Scan for the cell matching the given text and deliver its (X, Y) coordinate at center. 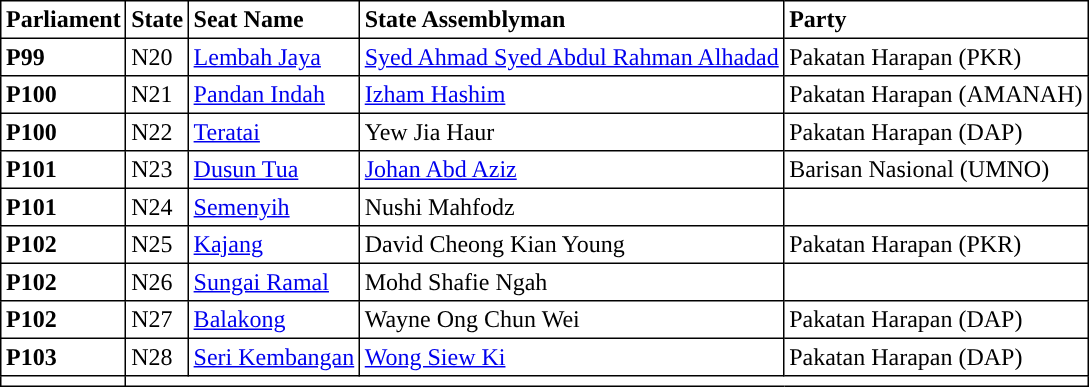
Yew Jia Haur (571, 132)
Syed Ahmad Syed Abdul Rahman Alhadad (571, 57)
N23 (157, 170)
N21 (157, 95)
Johan Abd Aziz (571, 170)
State (157, 20)
N25 (157, 245)
Barisan Nasional (UMNO) (936, 170)
Wayne Ong Chun Wei (571, 320)
Lembah Jaya (274, 57)
Semenyih (274, 207)
Wong Siew Ki (571, 357)
Sungai Ramal (274, 282)
N20 (157, 57)
N27 (157, 320)
N22 (157, 132)
Parliament (64, 20)
P103 (64, 357)
Dusun Tua (274, 170)
N26 (157, 282)
Nushi Mahfodz (571, 207)
Kajang (274, 245)
David Cheong Kian Young (571, 245)
Pandan Indah (274, 95)
Pakatan Harapan (AMANAH) (936, 95)
Mohd Shafie Ngah (571, 282)
Seat Name (274, 20)
N24 (157, 207)
Seri Kembangan (274, 357)
Party (936, 20)
N28 (157, 357)
State Assemblyman (571, 20)
Balakong (274, 320)
Izham Hashim (571, 95)
Teratai (274, 132)
P99 (64, 57)
